Pinpoint the cell where the given text exists, returning its [X, Y] midpoint coordinate. 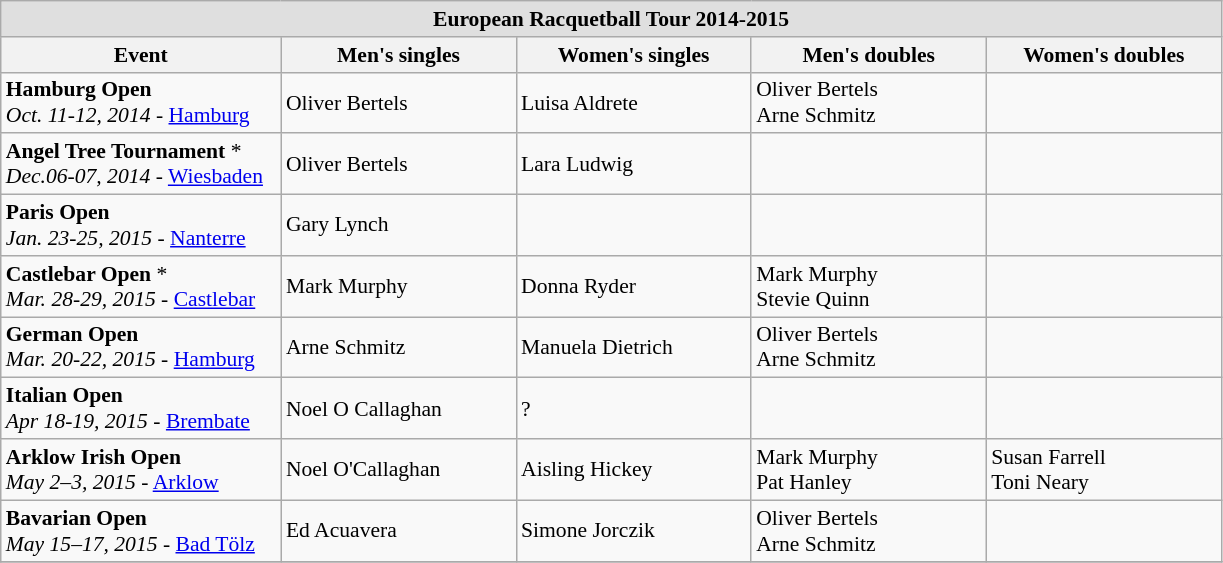
Lara Ludwig [634, 164]
Bavarian Open May 15–17, 2015 - Bad Tölz [141, 530]
? [634, 408]
Gary Lynch [398, 226]
Angel Tree Tournament * Dec.06-07, 2014 - Wiesbaden [141, 164]
Men's doubles [868, 55]
Women's doubles [1104, 55]
Mark Murphy Pat Hanley [868, 470]
Paris Open Jan. 23-25, 2015 - Nanterre [141, 226]
Mark Murphy [398, 286]
Manuela Dietrich [634, 348]
Ed Acuavera [398, 530]
Susan Farrell Toni Neary [1104, 470]
Luisa Aldrete [634, 102]
Arklow Irish Open May 2–3, 2015 - Arklow [141, 470]
European Racquetball Tour 2014-2015 [612, 19]
Arne Schmitz [398, 348]
Event [141, 55]
Hamburg Open Oct. 11-12, 2014 - Hamburg [141, 102]
Castlebar Open * Mar. 28-29, 2015 - Castlebar [141, 286]
Noel O Callaghan [398, 408]
Mark Murphy Stevie Quinn [868, 286]
Women's singles [634, 55]
Noel O'Callaghan [398, 470]
Donna Ryder [634, 286]
German Open Mar. 20-22, 2015 - Hamburg [141, 348]
Aisling Hickey [634, 470]
Men's singles [398, 55]
Simone Jorczik [634, 530]
Italian Open Apr 18-19, 2015 - Brembate [141, 408]
